Determine the (X, Y) coordinate at the center of the cell enclosing the given text.  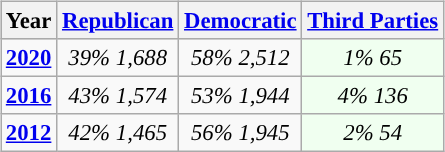
42% 1,465 (118, 133)
Republican (118, 21)
1% 65 (373, 58)
39% 1,688 (118, 58)
58% 2,512 (240, 58)
53% 1,944 (240, 96)
2% 54 (373, 133)
Democratic (240, 21)
43% 1,574 (118, 96)
4% 136 (373, 96)
56% 1,945 (240, 133)
2016 (29, 96)
2012 (29, 133)
Third Parties (373, 21)
Year (29, 21)
2020 (29, 58)
